Determine the (X, Y) coordinate at the center of the cell enclosing the given text.  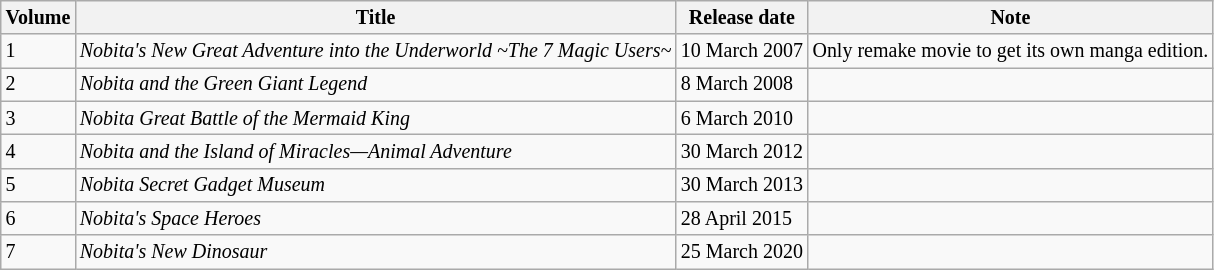
5 (38, 184)
Title (376, 18)
30 March 2013 (742, 184)
28 April 2015 (742, 218)
4 (38, 152)
Nobita and the Island of Miracles—Animal Adventure (376, 152)
Nobita Great Battle of the Mermaid King (376, 118)
Release date (742, 18)
Volume (38, 18)
Nobita's New Dinosaur (376, 252)
6 March 2010 (742, 118)
Nobita's Space Heroes (376, 218)
6 (38, 218)
30 March 2012 (742, 152)
1 (38, 52)
2 (38, 84)
8 March 2008 (742, 84)
Nobita Secret Gadget Museum (376, 184)
Note (1010, 18)
25 March 2020 (742, 252)
Only remake movie to get its own manga edition. (1010, 52)
7 (38, 252)
Nobita and the Green Giant Legend (376, 84)
10 March 2007 (742, 52)
3 (38, 118)
Nobita's New Great Adventure into the Underworld ~The 7 Magic Users~ (376, 52)
